Extract the (X, Y) coordinate from the center of the cell holding the provided text.  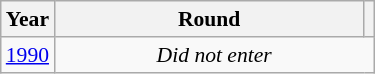
Round (209, 19)
Year (28, 19)
1990 (28, 55)
Did not enter (214, 55)
